Determine the [X, Y] coordinate at the center of the cell enclosing the given text.  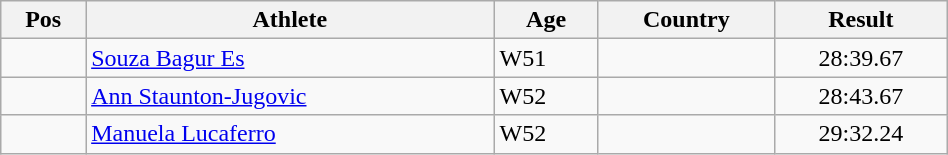
Ann Staunton-Jugovic [290, 96]
W51 [546, 58]
Pos [44, 20]
28:39.67 [860, 58]
Age [546, 20]
Country [686, 20]
29:32.24 [860, 134]
Manuela Lucaferro [290, 134]
Souza Bagur Es [290, 58]
Athlete [290, 20]
28:43.67 [860, 96]
Result [860, 20]
